Provide the [x, y] coordinate of the cell's center where the given text is located.  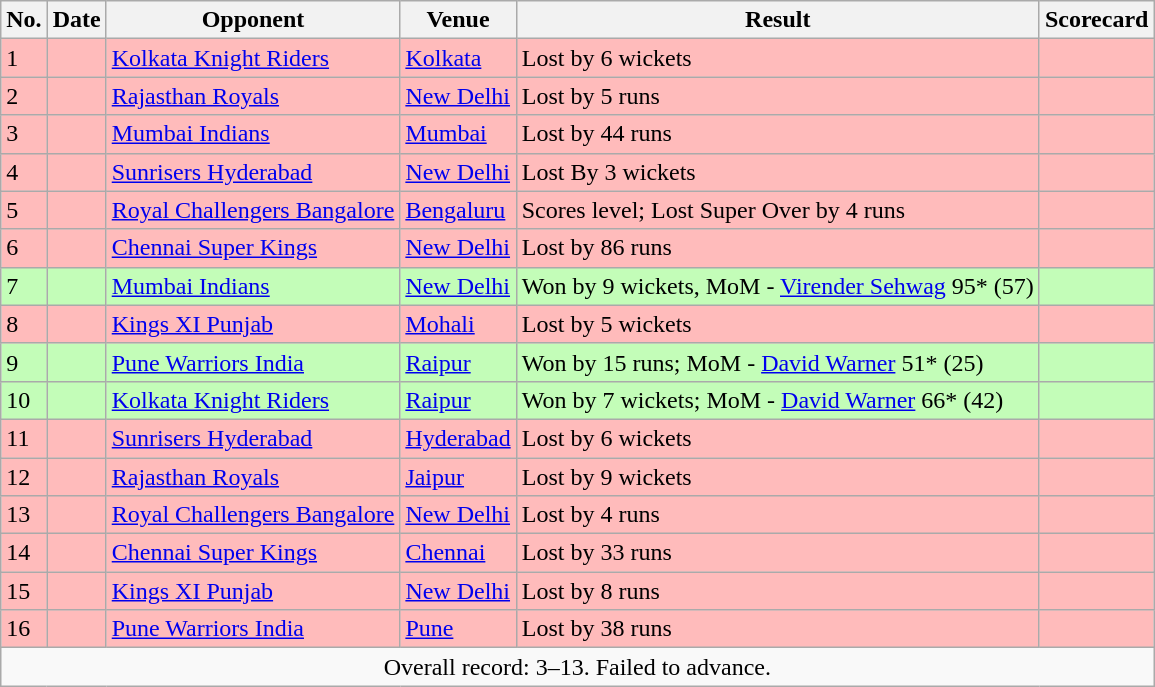
Lost by 9 wickets [778, 477]
Lost by 38 runs [778, 629]
6 [24, 248]
13 [24, 515]
1 [24, 58]
Won by 9 wickets, MoM - Virender Sehwag 95* (57) [778, 286]
8 [24, 324]
Lost by 5 wickets [778, 324]
5 [24, 210]
Lost by 33 runs [778, 553]
Won by 7 wickets; MoM - David Warner 66* (42) [778, 400]
12 [24, 477]
Result [778, 20]
Bengaluru [458, 210]
Won by 15 runs; MoM - David Warner 51* (25) [778, 362]
Jaipur [458, 477]
Kolkata [458, 58]
Scores level; Lost Super Over by 4 runs [778, 210]
No. [24, 20]
11 [24, 438]
9 [24, 362]
Date [76, 20]
Lost By 3 wickets [778, 172]
Overall record: 3–13. Failed to advance. [578, 667]
Hyderabad [458, 438]
2 [24, 96]
4 [24, 172]
Chennai [458, 553]
Scorecard [1096, 20]
16 [24, 629]
14 [24, 553]
Lost by 5 runs [778, 96]
Venue [458, 20]
Opponent [253, 20]
15 [24, 591]
Mumbai [458, 134]
Lost by 44 runs [778, 134]
3 [24, 134]
Mohali [458, 324]
7 [24, 286]
Lost by 8 runs [778, 591]
Lost by 86 runs [778, 248]
Lost by 4 runs [778, 515]
10 [24, 400]
Pune [458, 629]
